Find where the given text appears and provide that cell's center as (X, Y) coordinate. 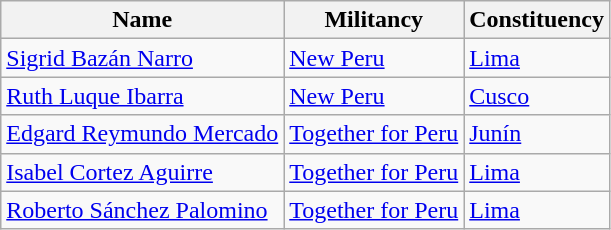
Cusco (537, 96)
Roberto Sánchez Palomino (142, 210)
Ruth Luque Ibarra (142, 96)
Edgard Reymundo Mercado (142, 134)
Name (142, 20)
Sigrid Bazán Narro (142, 58)
Junín (537, 134)
Isabel Cortez Aguirre (142, 172)
Constituency (537, 20)
Militancy (374, 20)
